Output the [x, y] coordinate of the center of the cell containing the given text.  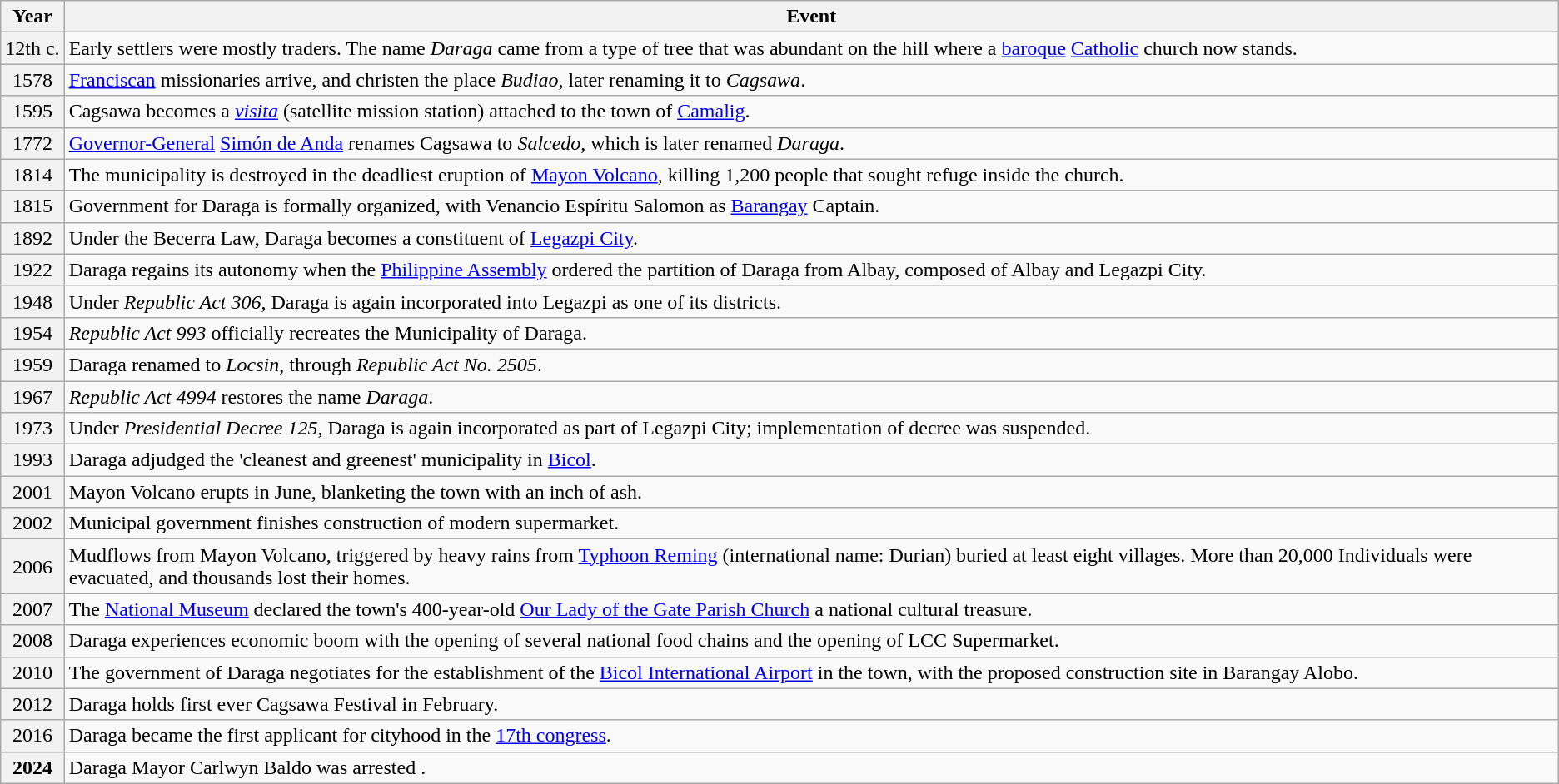
Franciscan missionaries arrive, and christen the place Budiao, later renaming it to Cagsawa. [811, 80]
Under the Becerra Law, Daraga becomes a constituent of Legazpi City. [811, 238]
2024 [32, 767]
1973 [32, 429]
1922 [32, 270]
2008 [32, 641]
2006 [32, 566]
Daraga experiences economic boom with the opening of several national food chains and the opening of LCC Supermarket. [811, 641]
Cagsawa becomes a visita (satellite mission station) attached to the town of Camalig. [811, 112]
1892 [32, 238]
1959 [32, 365]
2012 [32, 704]
Daraga holds first ever Cagsawa Festival in February. [811, 704]
Under Republic Act 306, Daraga is again incorporated into Legazpi as one of its districts. [811, 301]
1993 [32, 460]
2002 [32, 523]
Daraga became the first applicant for cityhood in the 17th congress. [811, 736]
1814 [32, 175]
Republic Act 4994 restores the name Daraga. [811, 397]
2007 [32, 609]
The National Museum declared the town's 400-year-old Our Lady of the Gate Parish Church a national cultural treasure. [811, 609]
Municipal government finishes construction of modern supermarket. [811, 523]
Under Presidential Decree 125, Daraga is again incorporated as part of Legazpi City; implementation of decree was suspended. [811, 429]
Government for Daraga is formally organized, with Venancio Espíritu Salomon as Barangay Captain. [811, 206]
Daraga Mayor Carlwyn Baldo was arrested . [811, 767]
2001 [32, 492]
1815 [32, 206]
2016 [32, 736]
1967 [32, 397]
2010 [32, 672]
Daraga renamed to Locsin, through Republic Act No. 2505. [811, 365]
1954 [32, 333]
Daraga adjudged the 'cleanest and greenest' municipality in Bicol. [811, 460]
1772 [32, 143]
Mayon Volcano erupts in June, blanketing the town with an inch of ash. [811, 492]
Daraga regains its autonomy when the Philippine Assembly ordered the partition of Daraga from Albay, composed of Albay and Legazpi City. [811, 270]
The municipality is destroyed in the deadliest eruption of Mayon Volcano, killing 1,200 people that sought refuge inside the church. [811, 175]
12th c. [32, 48]
Event [811, 17]
Republic Act 993 officially recreates the Municipality of Daraga. [811, 333]
1948 [32, 301]
1578 [32, 80]
Year [32, 17]
Governor-General Simón de Anda renames Cagsawa to Salcedo, which is later renamed Daraga. [811, 143]
1595 [32, 112]
